Search for the cell housing the specified text and yield its (x, y) center coordinate. 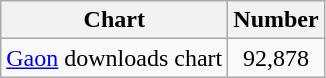
92,878 (276, 58)
Gaon downloads chart (114, 58)
Number (276, 20)
Chart (114, 20)
